Capture the cell that displays the provided text and extract its [x, y] central coordinate. 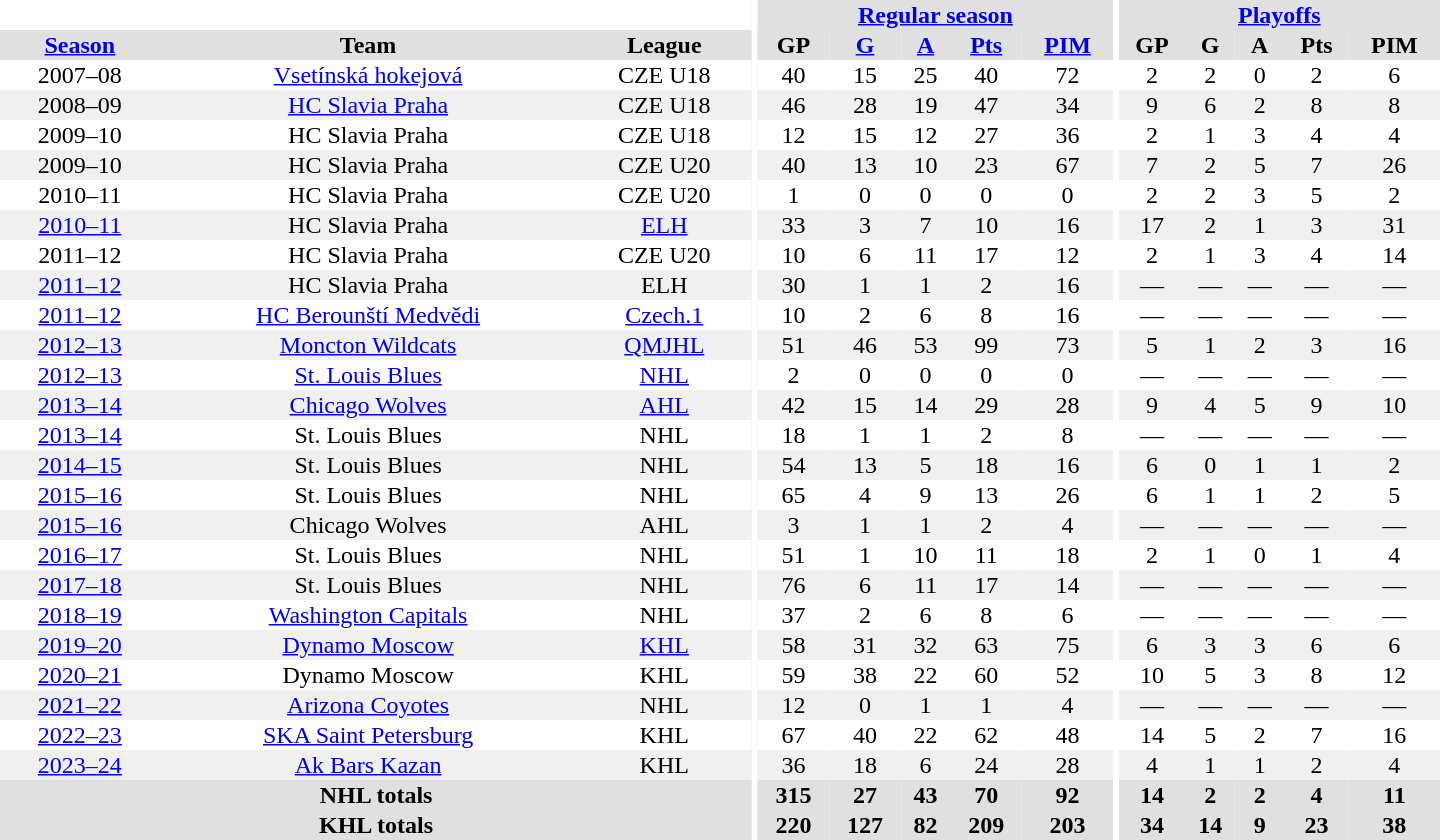
2019–20 [80, 645]
63 [986, 645]
Team [368, 45]
29 [986, 405]
2023–24 [80, 765]
League [664, 45]
47 [986, 105]
32 [926, 645]
33 [794, 225]
2020–21 [80, 675]
25 [926, 75]
209 [986, 825]
2017–18 [80, 585]
75 [1068, 645]
HC Berounští Medvědi [368, 315]
Czech.1 [664, 315]
Washington Capitals [368, 615]
62 [986, 735]
43 [926, 795]
203 [1068, 825]
70 [986, 795]
NHL totals [376, 795]
2021–22 [80, 705]
220 [794, 825]
52 [1068, 675]
37 [794, 615]
Vsetínská hokejová [368, 75]
KHL totals [376, 825]
53 [926, 345]
315 [794, 795]
Regular season [936, 15]
2018–19 [80, 615]
60 [986, 675]
24 [986, 765]
82 [926, 825]
65 [794, 495]
127 [865, 825]
SKA Saint Petersburg [368, 735]
19 [926, 105]
42 [794, 405]
73 [1068, 345]
2007–08 [80, 75]
59 [794, 675]
30 [794, 285]
Playoffs [1280, 15]
2014–15 [80, 465]
Moncton Wildcats [368, 345]
Ak Bars Kazan [368, 765]
99 [986, 345]
2022–23 [80, 735]
2016–17 [80, 555]
58 [794, 645]
48 [1068, 735]
72 [1068, 75]
76 [794, 585]
QMJHL [664, 345]
2008–09 [80, 105]
Arizona Coyotes [368, 705]
54 [794, 465]
92 [1068, 795]
Season [80, 45]
